Identify which cell holds the provided text, then report its [x, y] central coordinate. 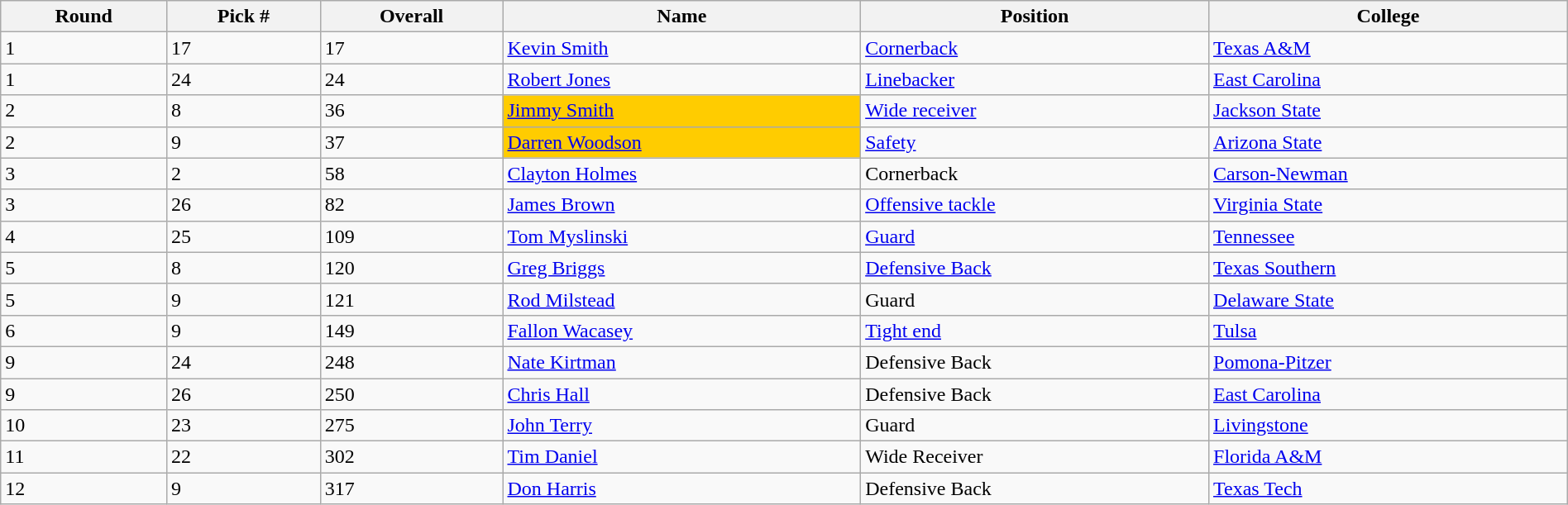
Pomona-Pitzer [1389, 362]
Wide Receiver [1035, 457]
Carson-Newman [1389, 174]
Tight end [1035, 331]
Tim Daniel [681, 457]
Safety [1035, 142]
Arizona State [1389, 142]
Texas Southern [1389, 268]
10 [84, 426]
22 [244, 457]
120 [412, 268]
Round [84, 17]
Clayton Holmes [681, 174]
121 [412, 299]
4 [84, 236]
Tulsa [1389, 331]
25 [244, 236]
John Terry [681, 426]
Tennessee [1389, 236]
302 [412, 457]
Texas A&M [1389, 48]
Overall [412, 17]
Robert Jones [681, 79]
Nate Kirtman [681, 362]
Linebacker [1035, 79]
Offensive tackle [1035, 205]
Greg Briggs [681, 268]
Livingstone [1389, 426]
Rod Milstead [681, 299]
11 [84, 457]
109 [412, 236]
Pick # [244, 17]
Virginia State [1389, 205]
Jackson State [1389, 111]
37 [412, 142]
149 [412, 331]
275 [412, 426]
250 [412, 394]
58 [412, 174]
Fallon Wacasey [681, 331]
Jimmy Smith [681, 111]
82 [412, 205]
Name [681, 17]
Delaware State [1389, 299]
317 [412, 488]
Don Harris [681, 488]
248 [412, 362]
Wide receiver [1035, 111]
23 [244, 426]
Tom Myslinski [681, 236]
36 [412, 111]
College [1389, 17]
James Brown [681, 205]
Darren Woodson [681, 142]
6 [84, 331]
Kevin Smith [681, 48]
Chris Hall [681, 394]
Florida A&M [1389, 457]
Position [1035, 17]
12 [84, 488]
Texas Tech [1389, 488]
